Return (X, Y) of the center of cell containing provided text 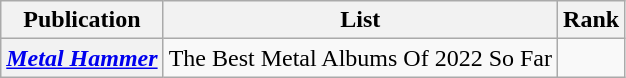
The Best Metal Albums Of 2022 So Far (360, 58)
Publication (82, 20)
Rank (592, 20)
List (360, 20)
Metal Hammer (82, 58)
